Provide the (x, y) coordinate of the cell's center where the given text is located.  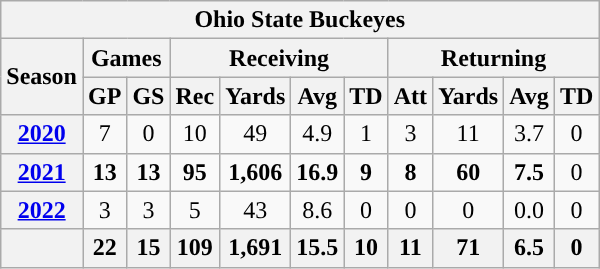
Receiving (279, 58)
7.5 (530, 172)
Season (42, 77)
49 (256, 134)
0.0 (530, 210)
2020 (42, 134)
2022 (42, 210)
43 (256, 210)
GS (148, 96)
3.7 (530, 134)
Games (126, 58)
60 (468, 172)
15 (148, 248)
8.6 (318, 210)
Returning (494, 58)
7 (104, 134)
GP (104, 96)
95 (195, 172)
15.5 (318, 248)
5 (195, 210)
109 (195, 248)
6.5 (530, 248)
Ohio State Buckeyes (300, 20)
1,691 (256, 248)
8 (410, 172)
9 (366, 172)
4.9 (318, 134)
1,606 (256, 172)
22 (104, 248)
1 (366, 134)
2021 (42, 172)
Att (410, 96)
16.9 (318, 172)
Rec (195, 96)
71 (468, 248)
